Find where the given text appears and provide that cell's center as (x, y) coordinate. 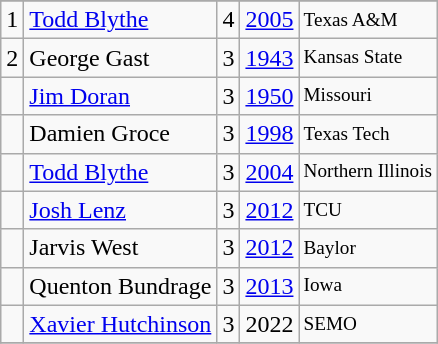
TCU (368, 210)
Quenton Bundrage (120, 286)
Jarvis West (120, 248)
2013 (270, 286)
2004 (270, 172)
2 (12, 58)
Josh Lenz (120, 210)
2005 (270, 20)
2022 (270, 324)
Missouri (368, 96)
Kansas State (368, 58)
Xavier Hutchinson (120, 324)
Texas Tech (368, 134)
1943 (270, 58)
Baylor (368, 248)
George Gast (120, 58)
4 (228, 20)
SEMO (368, 324)
Iowa (368, 286)
1950 (270, 96)
Jim Doran (120, 96)
Northern Illinois (368, 172)
Damien Groce (120, 134)
Texas A&M (368, 20)
1998 (270, 134)
1 (12, 20)
